Provide the (X, Y) coordinate of the cell's center where the given text is located.  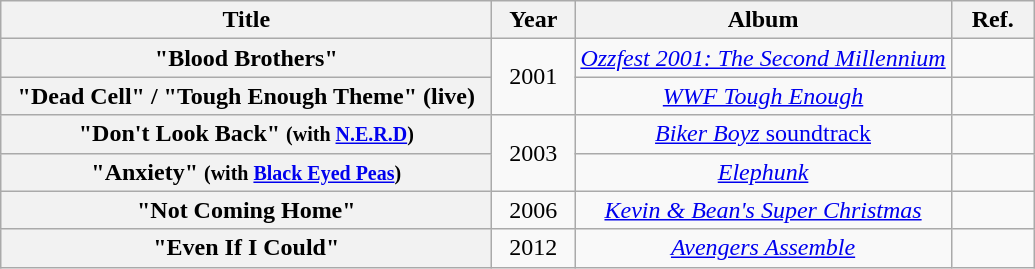
Ozzfest 2001: The Second Millennium (763, 58)
WWF Tough Enough (763, 96)
"Even If I Could" (246, 248)
Album (763, 20)
Ref. (992, 20)
"Blood Brothers" (246, 58)
Biker Boyz soundtrack (763, 134)
Kevin & Bean's Super Christmas (763, 210)
2001 (534, 77)
Title (246, 20)
"Dead Cell" / "Tough Enough Theme" (live) (246, 96)
2003 (534, 153)
"Don't Look Back" (with N.E.R.D) (246, 134)
Year (534, 20)
"Anxiety" (with Black Eyed Peas) (246, 172)
"Not Coming Home" (246, 210)
Avengers Assemble (763, 248)
2012 (534, 248)
2006 (534, 210)
Elephunk (763, 172)
